Find where the given text appears and provide that cell's center as (X, Y) coordinate. 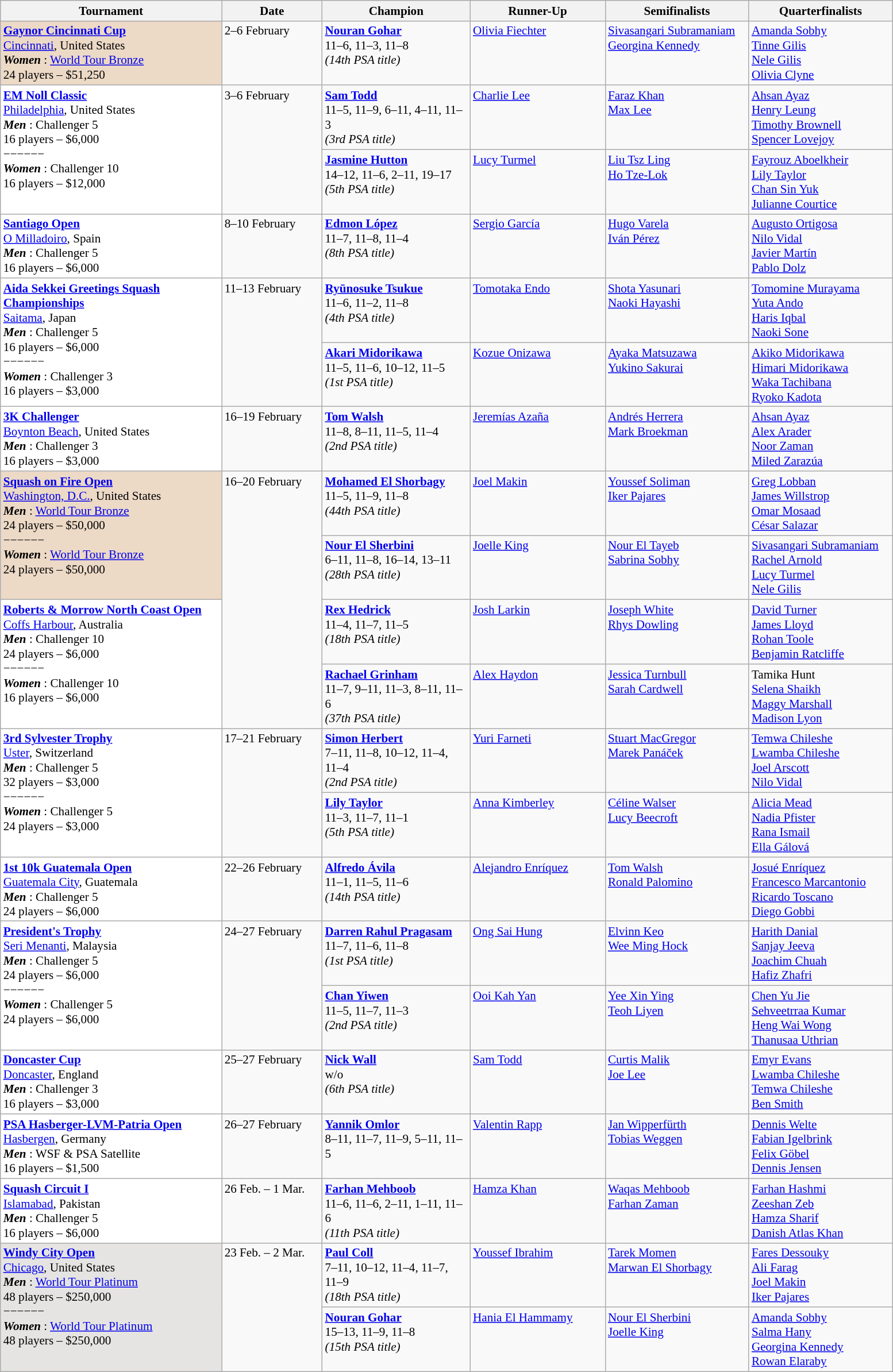
Yee Xin Ying Teoh Liyen (677, 1018)
Sergio García (538, 246)
Yannik Omlor8–11, 11–7, 11–9, 5–11, 11–5 (397, 1146)
Alicia Mead Nadia Pfister Rana Ismail Ella Gálová (821, 825)
Aida Sekkei Greetings Squash Championships Saitama, Japan Men : Challenger 516 players – $6,000−−−−−− Women : Challenger 316 players – $3,000 (111, 342)
Joel Makin (538, 503)
Squash Circuit I Islamabad, Pakistan Men : Challenger 516 players – $6,000 (111, 1211)
17–21 February (272, 793)
Waqas Mehboob Farhan Zaman (677, 1211)
Nick Wallw/o(6th PSA title) (397, 1082)
Alfredo Ávila11–1, 11–5, 11–6(14th PSA title) (397, 889)
Temwa Chileshe Lwamba Chileshe Joel Arscott Nilo Vidal (821, 761)
Harith Danial Sanjay Jeeva Joachim Chuah Hafiz Zhafri (821, 953)
Lily Taylor11–3, 11–7, 11–1(5th PSA title) (397, 825)
Nouran Gohar15–13, 11–9, 11–8(15th PSA title) (397, 1339)
Céline Walser Lucy Beecroft (677, 825)
Ayaka Matsuzawa Yukino Sakurai (677, 375)
Emyr Evans Lwamba Chileshe Temwa Chileshe Ben Smith (821, 1082)
Olivia Fiechter (538, 53)
Sam Todd11–5, 11–9, 6–11, 4–11, 11–3(3rd PSA title) (397, 117)
Elvinn Keo Wee Ming Hock (677, 953)
Farhan Hashmi Zeeshan Zeb Hamza Sharif Danish Atlas Khan (821, 1211)
Hamza Khan (538, 1211)
24–27 February (272, 985)
Paul Coll7–11, 10–12, 11–4, 11–7, 11–9(18th PSA title) (397, 1275)
Josh Larkin (538, 632)
Amanda Sobhy Salma Hany Georgina Kennedy Rowan Elaraby (821, 1339)
President's Trophy Seri Menanti, Malaysia Men : Challenger 524 players – $6,000−−−−−− Women : Challenger 524 players – $6,000 (111, 985)
3–6 February (272, 149)
Alex Haydon (538, 696)
Greg Lobban James Willstrop Omar Mosaad César Salazar (821, 503)
Semifinalists (677, 10)
26–27 February (272, 1146)
Roberts & Morrow North Coast Open Coffs Harbour, Australia Men : Challenger 1024 players – $6,000−−−−−− Women : Challenger 1016 players – $6,000 (111, 664)
Shota Yasunari Naoki Hayashi (677, 310)
Valentin Rapp (538, 1146)
Ahsan Ayaz Henry Leung Timothy Brownell Spencer Lovejoy (821, 117)
Sivasangari Subramaniam Rachel Arnold Lucy Turmel Nele Gilis (821, 568)
Akari Midorikawa11–5, 11–6, 10–12, 11–5(1st PSA title) (397, 375)
Ooi Kah Yan (538, 1018)
Runner-Up (538, 10)
Farhan Mehboob11–6, 11–6, 2–11, 1–11, 11–6(11th PSA title) (397, 1211)
Tarek Momen Marwan El Shorbagy (677, 1275)
Joseph White Rhys Dowling (677, 632)
Hania El Hammamy (538, 1339)
Youssef Ibrahim (538, 1275)
Simon Herbert7–11, 11–8, 10–12, 11–4, 11–4(2nd PSA title) (397, 761)
Nouran Gohar11–6, 11–3, 11–8(14th PSA title) (397, 53)
Rex Hedrick11–4, 11–7, 11–5(18th PSA title) (397, 632)
Joelle King (538, 568)
2–6 February (272, 53)
Tom Walsh Ronald Palomino (677, 889)
Quarterfinalists (821, 10)
Sam Todd (538, 1082)
Augusto Ortigosa Nilo Vidal Javier Martín Pablo Dolz (821, 246)
Tamika Hunt Selena Shaikh Maggy Marshall Madison Lyon (821, 696)
Fares Dessouky Ali Farag Joel Makin Iker Pajares (821, 1275)
EM Noll Classic Philadelphia, United States Men : Challenger 516 players – $6,000−−−−−− Women : Challenger 1016 players – $12,000 (111, 149)
Tomotaka Endo (538, 310)
Ryūnosuke Tsukue11–6, 11–2, 11–8(4th PSA title) (397, 310)
Hugo Varela Iván Pérez (677, 246)
Edmon López11–7, 11–8, 11–4(8th PSA title) (397, 246)
Faraz Khan Max Lee (677, 117)
Darren Rahul Pragasam11–7, 11–6, 11–8(1st PSA title) (397, 953)
Jan Wipperfürth Tobias Weggen (677, 1146)
Amanda Sobhy Tinne Gilis Nele Gilis Olivia Clyne (821, 53)
Tomomine Murayama Yuta Ando Haris Iqbal Naoki Sone (821, 310)
Champion (397, 10)
1st 10k Guatemala Open Guatemala City, Guatemala Men : Challenger 524 players – $6,000 (111, 889)
Alejandro Enríquez (538, 889)
Nour El Sherbini6–11, 11–8, 16–14, 13–11(28th PSA title) (397, 568)
Tom Walsh11–8, 8–11, 11–5, 11–4(2nd PSA title) (397, 439)
Rachael Grinham11–7, 9–11, 11–3, 8–11, 11–6(37th PSA title) (397, 696)
Ong Sai Hung (538, 953)
Youssef Soliman Iker Pajares (677, 503)
3rd Sylvester Trophy Uster, Switzerland Men : Challenger 532 players – $3,000−−−−−− Women : Challenger 524 players – $3,000 (111, 793)
Stuart MacGregor Marek Panáček (677, 761)
Curtis Malik Joe Lee (677, 1082)
Nour El Sherbini Joelle King (677, 1339)
11–13 February (272, 342)
Josué Enríquez Francesco Marcantonio Ricardo Toscano Diego Gobbi (821, 889)
16–19 February (272, 439)
Ahsan Ayaz Alex Arader Noor Zaman Miled Zarazúa (821, 439)
3K Challenger Boynton Beach, United States Men : Challenger 316 players – $3,000 (111, 439)
Jessica Turnbull Sarah Cardwell (677, 696)
Akiko Midorikawa Himari Midorikawa Waka Tachibana Ryoko Kadota (821, 375)
23 Feb. – 2 Mar. (272, 1307)
8–10 February (272, 246)
26 Feb. – 1 Mar. (272, 1211)
Dennis Welte Fabian Igelbrink Felix Göbel Dennis Jensen (821, 1146)
Jeremías Azaña (538, 439)
Fayrouz Aboelkheir Lily Taylor Chan Sin Yuk Julianne Courtice (821, 182)
Tournament (111, 10)
Santiago Open O Milladoiro, Spain Men : Challenger 516 players – $6,000 (111, 246)
25–27 February (272, 1082)
Windy City Open Chicago, United States Men : World Tour Platinum48 players – $250,000−−−−−− Women : World Tour Platinum48 players – $250,000 (111, 1307)
22–26 February (272, 889)
David Turner James Lloyd Rohan Toole Benjamin Ratcliffe (821, 632)
Nour El Tayeb Sabrina Sobhy (677, 568)
Liu Tsz Ling Ho Tze-Lok (677, 182)
Squash on Fire Open Washington, D.C., United States Men : World Tour Bronze24 players – $50,000−−−−−− Women : World Tour Bronze24 players – $50,000 (111, 535)
Chan Yiwen11–5, 11–7, 11–3(2nd PSA title) (397, 1018)
Date (272, 10)
Sivasangari Subramaniam Georgina Kennedy (677, 53)
Gaynor Cincinnati Cup Cincinnati, United States Women : World Tour Bronze24 players – $51,250 (111, 53)
Andrés Herrera Mark Broekman (677, 439)
Jasmine Hutton14–12, 11–6, 2–11, 19–17(5th PSA title) (397, 182)
PSA Hasberger-LVM-Patria Open Hasbergen, Germany Men : WSF & PSA Satellite16 players – $1,500 (111, 1146)
Mohamed El Shorbagy11–5, 11–9, 11–8(44th PSA title) (397, 503)
Charlie Lee (538, 117)
Lucy Turmel (538, 182)
Doncaster Cup Doncaster, England Men : Challenger 316 players – $3,000 (111, 1082)
Chen Yu Jie Sehveetrraa Kumar Heng Wai Wong Thanusaa Uthrian (821, 1018)
Yuri Farneti (538, 761)
Kozue Onizawa (538, 375)
Anna Kimberley (538, 825)
16–20 February (272, 600)
